Extract the [x, y] coordinate from the center of the cell holding the provided text.  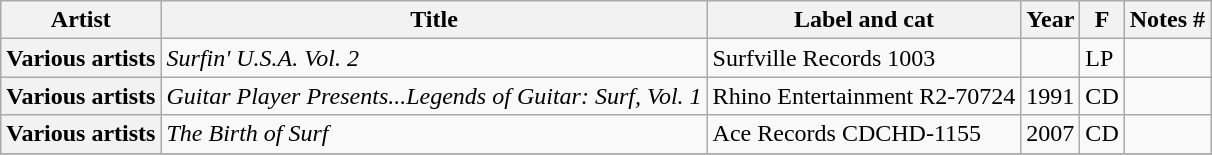
1991 [1050, 96]
F [1102, 20]
Notes # [1167, 20]
2007 [1050, 134]
The Birth of Surf [434, 134]
Artist [81, 20]
Guitar Player Presents...Legends of Guitar: Surf, Vol. 1 [434, 96]
Label and cat [864, 20]
Title [434, 20]
Surfin' U.S.A. Vol. 2 [434, 58]
Surfville Records 1003 [864, 58]
Ace Records CDCHD-1155 [864, 134]
LP [1102, 58]
Rhino Entertainment R2-70724 [864, 96]
Year [1050, 20]
